Return (x, y) of the center of cell containing provided text 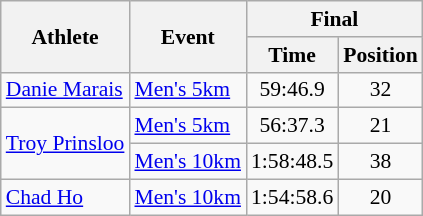
32 (380, 90)
Time (292, 55)
Danie Marais (66, 90)
Final (334, 19)
21 (380, 126)
1:58:48.5 (292, 162)
Troy Prinsloo (66, 144)
38 (380, 162)
Chad Ho (66, 197)
20 (380, 197)
Athlete (66, 36)
59:46.9 (292, 90)
Event (188, 36)
Position (380, 55)
1:54:58.6 (292, 197)
56:37.3 (292, 126)
